Provide the [x, y] coordinate of the cell's center where the given text is located.  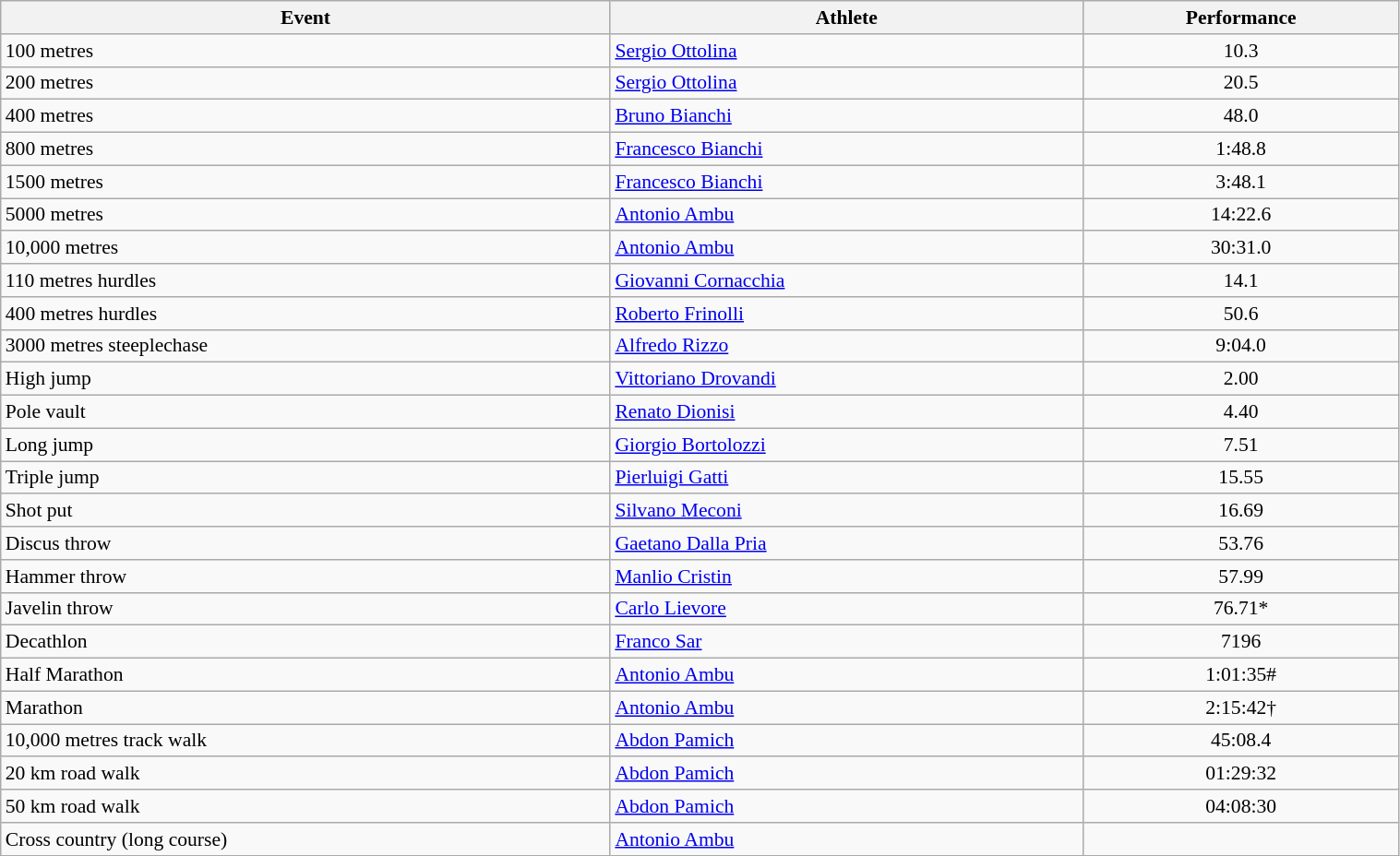
Pierluigi Gatti [846, 478]
Half Marathon [306, 675]
14.1 [1240, 280]
2.00 [1240, 379]
1500 metres [306, 182]
57.99 [1240, 577]
2:15:42† [1240, 707]
Renato Dionisi [846, 412]
Triple jump [306, 478]
Hammer throw [306, 577]
Carlo Lievore [846, 609]
200 metres [306, 83]
15.55 [1240, 478]
Roberto Frinolli [846, 314]
Decathlon [306, 642]
16.69 [1240, 511]
Performance [1240, 18]
9:04.0 [1240, 346]
10,000 metres track walk [306, 741]
10,000 metres [306, 248]
14:22.6 [1240, 215]
800 metres [306, 149]
20 km road walk [306, 774]
4.40 [1240, 412]
01:29:32 [1240, 774]
Silvano Meconi [846, 511]
Event [306, 18]
Franco Sar [846, 642]
1:48.8 [1240, 149]
7196 [1240, 642]
Manlio Cristin [846, 577]
Shot put [306, 511]
400 metres [306, 116]
48.0 [1240, 116]
Pole vault [306, 412]
Alfredo Rizzo [846, 346]
Athlete [846, 18]
110 metres hurdles [306, 280]
Discus throw [306, 543]
Marathon [306, 707]
400 metres hurdles [306, 314]
20.5 [1240, 83]
1:01:35# [1240, 675]
Giovanni Cornacchia [846, 280]
7.51 [1240, 445]
30:31.0 [1240, 248]
3000 metres steeplechase [306, 346]
50 km road walk [306, 806]
Gaetano Dalla Pria [846, 543]
High jump [306, 379]
3:48.1 [1240, 182]
Cross country (long course) [306, 839]
Vittoriano Drovandi [846, 379]
Bruno Bianchi [846, 116]
76.71* [1240, 609]
100 metres [306, 51]
45:08.4 [1240, 741]
10.3 [1240, 51]
Long jump [306, 445]
5000 metres [306, 215]
04:08:30 [1240, 806]
53.76 [1240, 543]
Javelin throw [306, 609]
50.6 [1240, 314]
Giorgio Bortolozzi [846, 445]
